Locate the cell with the specified text and output its (X, Y) center coordinate. 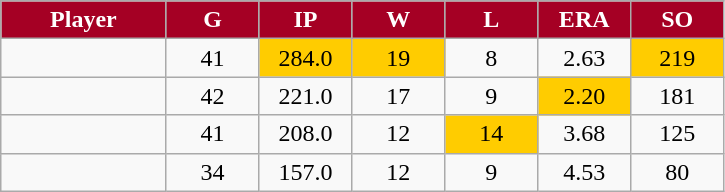
8 (492, 58)
80 (678, 172)
3.68 (584, 134)
W (398, 20)
19 (398, 58)
42 (212, 96)
219 (678, 58)
157.0 (306, 172)
Player (84, 20)
17 (398, 96)
L (492, 20)
IP (306, 20)
125 (678, 134)
221.0 (306, 96)
G (212, 20)
2.63 (584, 58)
SO (678, 20)
34 (212, 172)
208.0 (306, 134)
181 (678, 96)
14 (492, 134)
284.0 (306, 58)
2.20 (584, 96)
ERA (584, 20)
4.53 (584, 172)
